Extract the [X, Y] coordinate from the center of the cell holding the provided text.  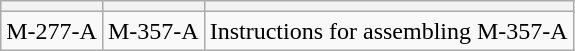
Instructions for assembling M-357-A [388, 31]
M-357-A [153, 31]
M-277-A [52, 31]
